Identify which cell holds the provided text, then report its (X, Y) central coordinate. 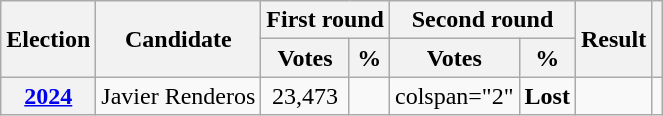
23,473 (305, 96)
Result (613, 39)
Lost (547, 96)
Second round (482, 20)
Election (48, 39)
Candidate (178, 39)
colspan="2" (454, 96)
Javier Renderos (178, 96)
2024 (48, 96)
First round (326, 20)
